Pinpoint the cell where the given text exists, returning its (x, y) midpoint coordinate. 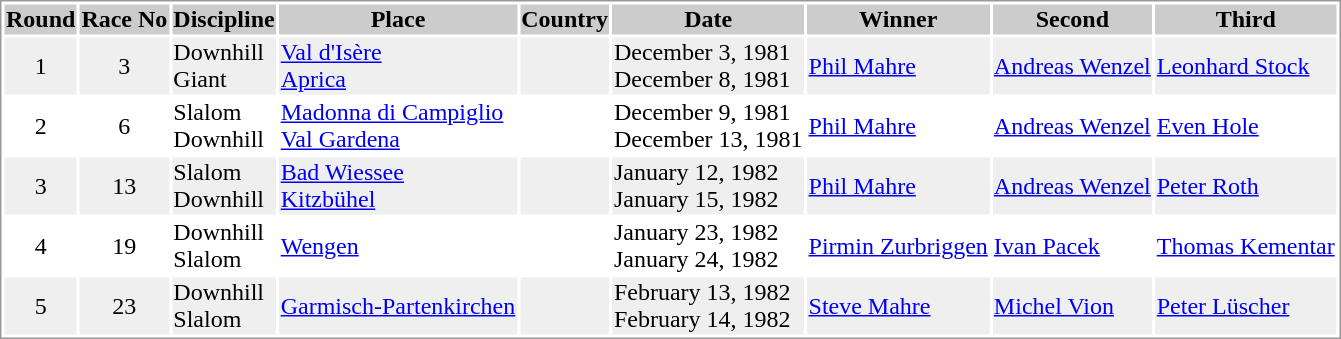
Winner (898, 19)
Place (398, 19)
Wengen (398, 246)
2 (40, 126)
Madonna di CampiglioVal Gardena (398, 126)
December 3, 1981December 8, 1981 (708, 66)
1 (40, 66)
Country (565, 19)
Thomas Kementar (1246, 246)
Race No (124, 19)
4 (40, 246)
Peter Lüscher (1246, 306)
23 (124, 306)
Peter Roth (1246, 186)
Discipline (224, 19)
19 (124, 246)
Val d'IsèreAprica (398, 66)
5 (40, 306)
Bad WiesseeKitzbühel (398, 186)
Even Hole (1246, 126)
Ivan Pacek (1072, 246)
January 12, 1982January 15, 1982 (708, 186)
Michel Vion (1072, 306)
Steve Mahre (898, 306)
DownhillGiant (224, 66)
13 (124, 186)
Garmisch-Partenkirchen (398, 306)
6 (124, 126)
January 23, 1982January 24, 1982 (708, 246)
Pirmin Zurbriggen (898, 246)
Third (1246, 19)
Leonhard Stock (1246, 66)
December 9, 1981December 13, 1981 (708, 126)
Round (40, 19)
Second (1072, 19)
Date (708, 19)
February 13, 1982February 14, 1982 (708, 306)
